From the cell containing the given text, extract its center point as [X, Y] coordinate. 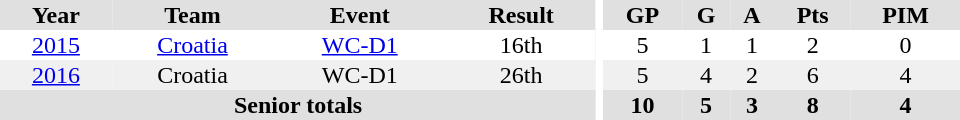
0 [906, 45]
Year [56, 15]
Team [192, 15]
16th [521, 45]
Result [521, 15]
PIM [906, 15]
Pts [812, 15]
Event [360, 15]
3 [752, 105]
8 [812, 105]
2016 [56, 75]
A [752, 15]
GP [643, 15]
10 [643, 105]
6 [812, 75]
2015 [56, 45]
26th [521, 75]
Senior totals [298, 105]
G [706, 15]
